Find where the given text appears and provide that cell's center as (x, y) coordinate. 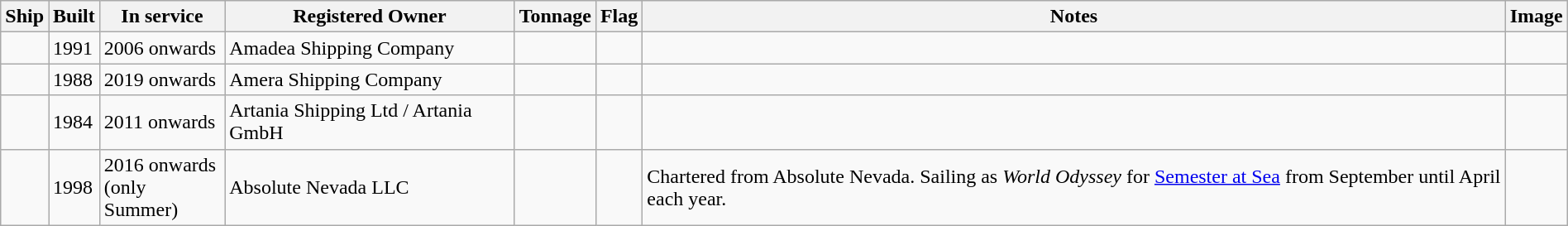
Flag (619, 17)
Chartered from Absolute Nevada. Sailing as World Odyssey for Semester at Sea from September until April each year. (1073, 187)
Absolute Nevada LLC (370, 187)
2011 onwards (162, 123)
2006 onwards (162, 48)
1984 (74, 123)
Built (74, 17)
Registered Owner (370, 17)
Ship (25, 17)
Notes (1073, 17)
1991 (74, 48)
2016 onwards (only Summer) (162, 187)
2019 onwards (162, 79)
In service (162, 17)
Image (1537, 17)
Amera Shipping Company (370, 79)
Tonnage (555, 17)
1988 (74, 79)
1998 (74, 187)
Artania Shipping Ltd / Artania GmbH (370, 123)
Amadea Shipping Company (370, 48)
